Find where the given text appears and provide that cell's center as [x, y] coordinate. 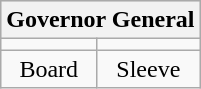
Sleeve [148, 69]
Board [49, 69]
Governor General [100, 20]
